Return [x, y] of the center of cell containing provided text 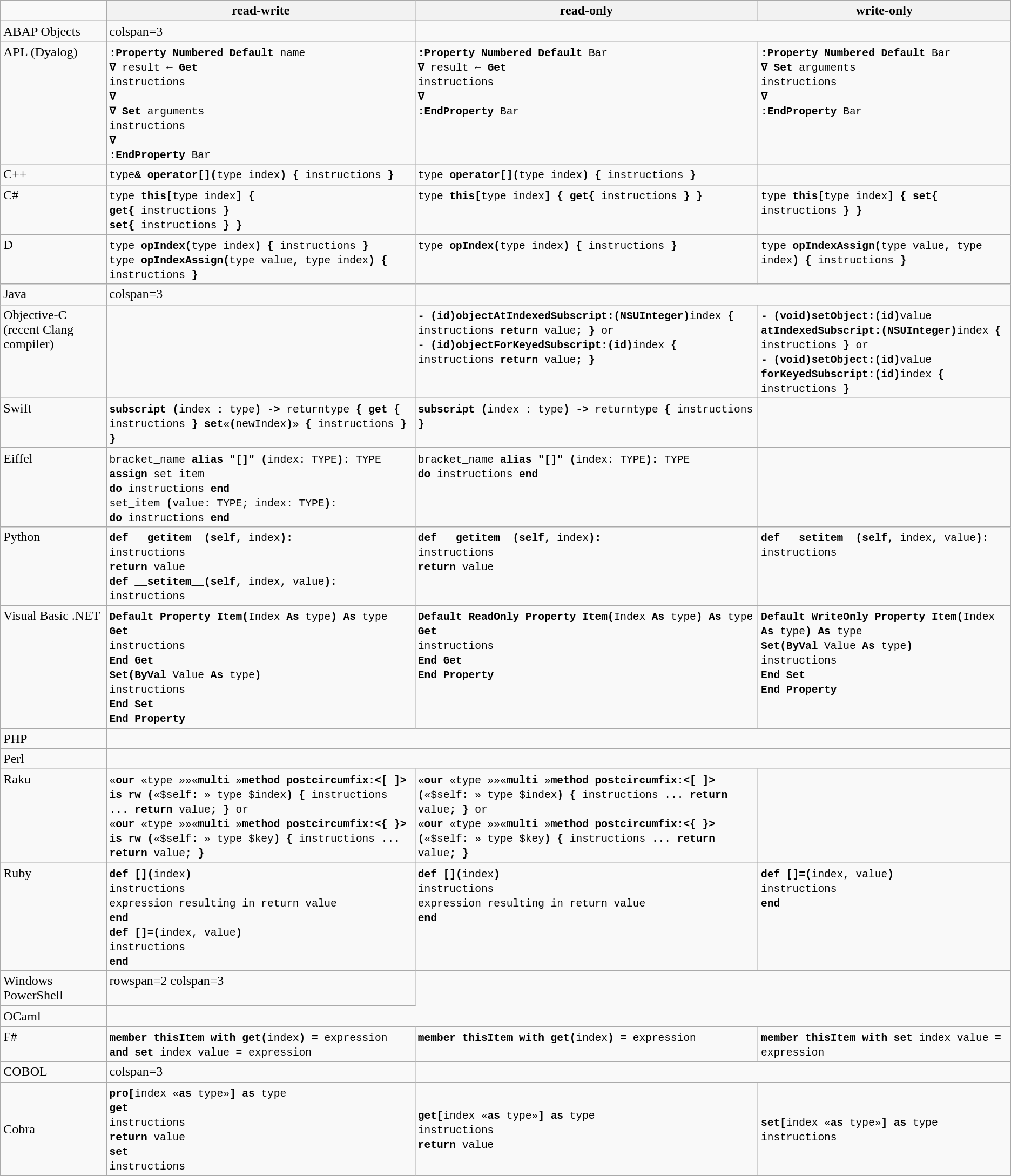
C++ [53, 174]
def __getitem__(self, index): instructions return value [587, 566]
Eiffel [53, 487]
ABAP Objects [53, 31]
rowspan=2 colspan=3 [260, 988]
COBOL [53, 1072]
set[index «as type»] as type instructions [885, 1128]
member thisItem with set index value = expression [885, 1044]
C# [53, 209]
type this[type index] { get{ instructions } } [587, 209]
type operator[](type index) { instructions } [587, 174]
Windows PowerShell [53, 988]
type opIndex(type index) { instructions } [587, 259]
def __getitem__(self, index): instructions return value def __setitem__(self, index, value): instructions [260, 566]
read-write [260, 11]
def [](index) instructions expression resulting in return value end def []=(index, value) instructions end [260, 917]
Perl [53, 759]
type opIndexAssign(type value, type index) { instructions } [885, 259]
Java [53, 294]
D [53, 259]
subscript (index : type) -> returntype { get { instructions } set«(newIndex)» { instructions } } [260, 423]
Objective-C (recent Clang compiler) [53, 351]
member thisItem with get(index) = expression and set index value = expression [260, 1044]
write-only [885, 11]
Default WriteOnly Property Item(Index As type) As type Set(ByVal Value As type) instructions End Set End Property [885, 666]
Default ReadOnly Property Item(Index As type) As type Get instructions End Get End Property [587, 666]
Raku [53, 816]
get[index «as type»] as type instructions return value [587, 1128]
def []=(index, value) instructions end [885, 917]
Python [53, 566]
member thisItem with get(index) = expression [587, 1044]
Ruby [53, 917]
bracket_name alias "[]" (index: TYPE): TYPE assign set_item do instructions end set_item (value: TYPE; index: TYPE): do instructions end [260, 487]
read-only [587, 11]
:Property Numbered Default Bar∇ result ← Getinstructions∇:EndProperty Bar [587, 103]
:Property Numbered Default Bar∇ Set argumentsinstructions∇:EndProperty Bar [885, 103]
pro[index «as type»] as type get instructions return value set instructions [260, 1128]
type opIndex(type index) { instructions } type opIndexAssign(type value, type index) { instructions } [260, 259]
PHP [53, 738]
subscript (index : type) -> returntype { instructions } [587, 423]
:Property Numbered Default name∇ result ← Getinstructions∇∇ Set argumentsinstructions∇:EndProperty Bar [260, 103]
type this[type index] { set{ instructions } } [885, 209]
type& operator[](type index) { instructions } [260, 174]
OCaml [53, 1016]
Cobra [53, 1128]
Default Property Item(Index As type) As type Get instructions End Get Set(ByVal Value As type) instructions End Set End Property [260, 666]
def __setitem__(self, index, value): instructions [885, 566]
APL (Dyalog) [53, 103]
def [](index) instructions expression resulting in return value end [587, 917]
Visual Basic .NET [53, 666]
F# [53, 1044]
Swift [53, 423]
bracket_name alias "[]" (index: TYPE): TYPE do instructions end [587, 487]
type this[type index] { get{ instructions } set{ instructions } } [260, 209]
